Pinpoint the cell where the given text exists, returning its [x, y] midpoint coordinate. 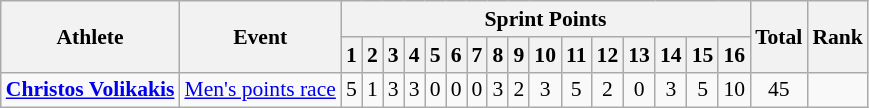
16 [734, 55]
Christos Volikakis [90, 90]
12 [608, 55]
Rank [838, 36]
Event [260, 36]
11 [576, 55]
Sprint Points [546, 19]
Total [778, 36]
9 [518, 55]
14 [671, 55]
4 [414, 55]
Men's points race [260, 90]
13 [639, 55]
15 [703, 55]
45 [778, 90]
Athlete [90, 36]
7 [476, 55]
8 [498, 55]
6 [456, 55]
